Identify which cell holds the provided text, then report its [x, y] central coordinate. 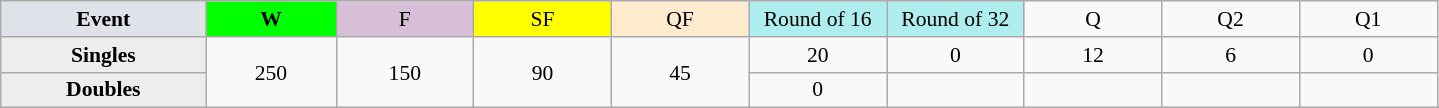
Round of 16 [818, 19]
Q2 [1231, 19]
90 [543, 72]
Event [104, 19]
Doubles [104, 90]
6 [1231, 55]
QF [680, 19]
12 [1093, 55]
20 [818, 55]
W [271, 19]
F [405, 19]
45 [680, 72]
Round of 32 [955, 19]
Singles [104, 55]
SF [543, 19]
Q1 [1368, 19]
Q [1093, 19]
250 [271, 72]
150 [405, 72]
